Search for the cell housing the specified text and yield its (x, y) center coordinate. 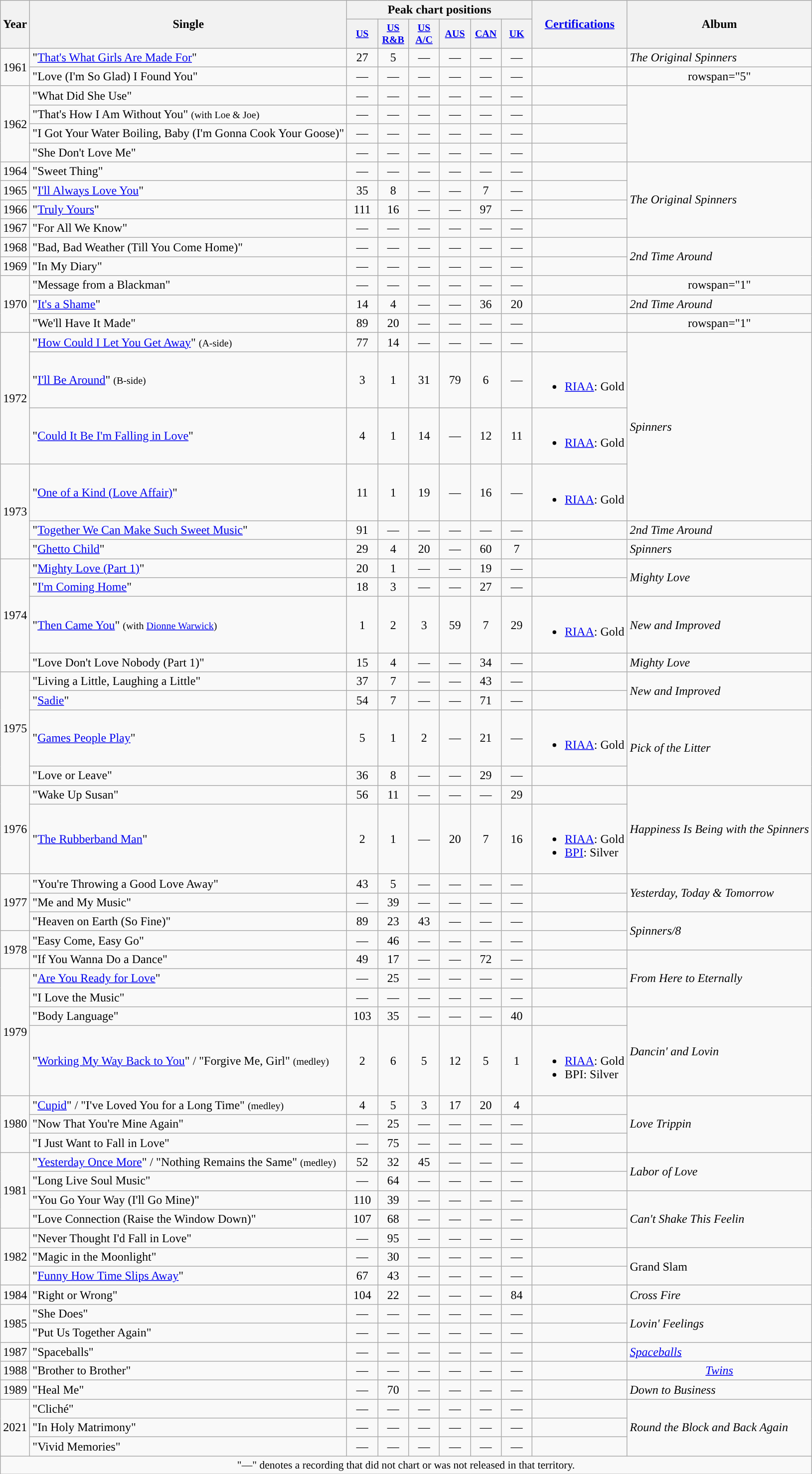
"Love Connection (Raise the Window Down)" (188, 1219)
2021 (15, 1428)
From Here to Eternally (719, 978)
1987 (15, 1352)
"Right or Wrong" (188, 1295)
1982 (15, 1257)
1973 (15, 511)
AUS (455, 34)
40 (517, 1016)
70 (393, 1390)
37 (362, 681)
1969 (15, 266)
1981 (15, 1190)
"Ghetto Child" (188, 549)
18 (362, 587)
1975 (15, 729)
"Body Language" (188, 1016)
52 (362, 1162)
71 (486, 700)
"Vivid Memories" (188, 1447)
"I Just Want to Fall in Love" (188, 1143)
Spaceballs (719, 1352)
"Put Us Together Again" (188, 1333)
"Bad, Bad Weather (Till You Come Home)" (188, 247)
1985 (15, 1323)
15 (362, 662)
"One of a Kind (Love Affair)" (188, 492)
"—" denotes a recording that did not chart or was not released in that territory. (406, 1465)
rowspan="5" (719, 76)
34 (486, 662)
1984 (15, 1295)
"Could It Be I'm Falling in Love" (188, 436)
"She Don't Love Me" (188, 153)
Labor of Love (719, 1171)
"How Could I Let You Get Away" (A-side) (188, 342)
"We'll Have It Made" (188, 323)
1976 (15, 829)
"I Love the Music" (188, 997)
Down to Business (719, 1390)
"Sadie" (188, 700)
"I'm Coming Home" (188, 587)
"Cupid" / "I've Loved You for a Long Time" (medley) (188, 1105)
1964 (15, 171)
1968 (15, 247)
"What Did She Use" (188, 95)
"Are You Ready for Love" (188, 979)
"That's What Girls Are Made For" (188, 57)
"Wake Up Susan" (188, 795)
30 (393, 1257)
"For All We Know" (188, 228)
1978 (15, 950)
"Love or Leave" (188, 776)
"She Does" (188, 1313)
US (362, 34)
"Long Live Soul Music" (188, 1181)
"Love (I'm So Glad) I Found You" (188, 76)
"Easy Come, Easy Go" (188, 940)
"If You Wanna Do a Dance" (188, 959)
"That's How I Am Without You" (with Loe & Joe) (188, 114)
107 (362, 1219)
UK (517, 34)
Single (188, 24)
USR&B (393, 34)
21 (486, 738)
59 (455, 625)
103 (362, 1016)
Happiness Is Being with the Spinners (719, 829)
"Now That You're Mine Again" (188, 1124)
Can't Shake This Feelin (719, 1219)
1967 (15, 228)
"Funny How Time Slips Away" (188, 1276)
97 (486, 209)
1965 (15, 190)
"I'll Be Around" (B-side) (188, 380)
"Magic in the Moonlight" (188, 1257)
"Me and My Music" (188, 902)
1961 (15, 67)
56 (362, 795)
91 (362, 530)
"Heal Me" (188, 1390)
"Spaceballs" (188, 1352)
Twins (719, 1371)
79 (455, 380)
"Together We Can Make Such Sweet Music" (188, 530)
104 (362, 1295)
"Never Thought I'd Fall in Love" (188, 1238)
1988 (15, 1371)
"You're Throwing a Good Love Away" (188, 883)
"Yesterday Once More" / "Nothing Remains the Same" (medley) (188, 1162)
"I Got Your Water Boiling, Baby (I'm Gonna Cook Your Goose)" (188, 134)
Certifications (580, 24)
Love Trippin (719, 1124)
"Then Came You" (with Dionne Warwick) (188, 625)
75 (393, 1143)
72 (486, 959)
64 (393, 1181)
"Working My Way Back to You" / "Forgive Me, Girl" (medley) (188, 1061)
110 (362, 1200)
1980 (15, 1124)
"Message from a Blackman" (188, 285)
"Mighty Love (Part 1)" (188, 568)
Album (719, 24)
32 (393, 1162)
CAN (486, 34)
"The Rubberband Man" (188, 839)
1974 (15, 615)
1962 (15, 124)
54 (362, 700)
"Brother to Brother" (188, 1371)
Lovin' Feelings (719, 1323)
"Living a Little, Laughing a Little" (188, 681)
"In My Diary" (188, 266)
1977 (15, 902)
45 (424, 1162)
"Sweet Thing" (188, 171)
60 (486, 549)
"I'll Always Love You" (188, 190)
1970 (15, 304)
49 (362, 959)
95 (393, 1238)
Cross Fire (719, 1295)
Grand Slam (719, 1266)
22 (393, 1295)
"You Go Your Way (I'll Go Mine)" (188, 1200)
1989 (15, 1390)
Peak chart positions (440, 10)
1972 (15, 398)
"Cliché" (188, 1409)
"Games People Play" (188, 738)
111 (362, 209)
67 (362, 1276)
"It's a Shame" (188, 304)
Year (15, 24)
84 (517, 1295)
77 (362, 342)
1966 (15, 209)
USA/C (424, 34)
"Love Don't Love Nobody (Part 1)" (188, 662)
31 (424, 380)
Yesterday, Today & Tomorrow (719, 893)
"In Holy Matrimony" (188, 1428)
Round the Block and Back Again (719, 1428)
Pick of the Litter (719, 748)
"Heaven on Earth (So Fine)" (188, 921)
46 (393, 940)
"Truly Yours" (188, 209)
1979 (15, 1032)
Dancin' and Lovin (719, 1051)
Spinners/8 (719, 931)
68 (393, 1219)
23 (393, 921)
